Scan for the cell matching the given text and deliver its (X, Y) coordinate at center. 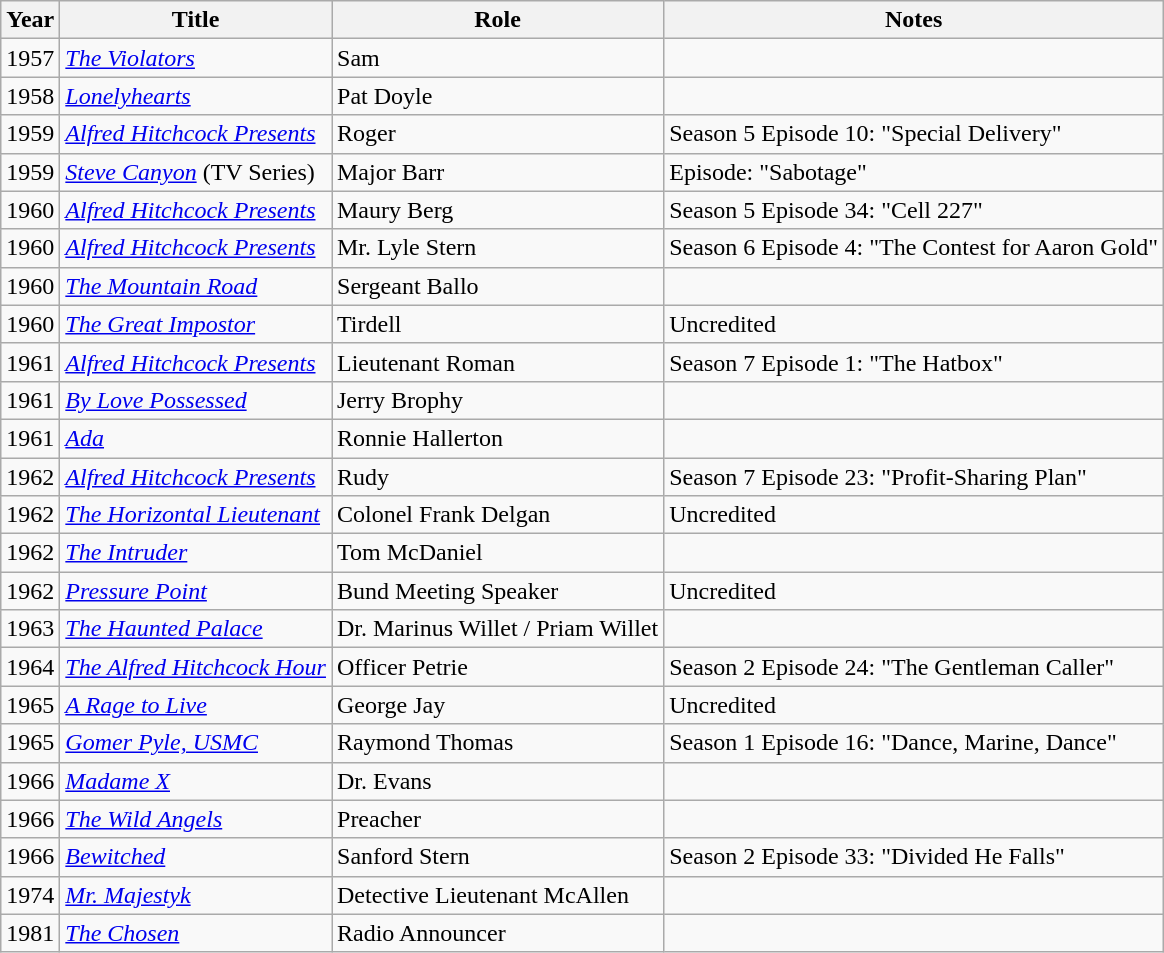
Bewitched (196, 857)
Notes (914, 20)
Raymond Thomas (498, 743)
Madame X (196, 781)
Lieutenant Roman (498, 362)
1964 (30, 667)
Dr. Evans (498, 781)
Radio Announcer (498, 933)
1958 (30, 96)
The Alfred Hitchcock Hour (196, 667)
A Rage to Live (196, 705)
Colonel Frank Delgan (498, 515)
Dr. Marinus Willet / Priam Willet (498, 629)
Steve Canyon (TV Series) (196, 172)
Jerry Brophy (498, 400)
Detective Lieutenant McAllen (498, 895)
Officer Petrie (498, 667)
Gomer Pyle, USMC (196, 743)
The Wild Angels (196, 819)
The Horizontal Lieutenant (196, 515)
Bund Meeting Speaker (498, 591)
Mr. Lyle Stern (498, 248)
Tom McDaniel (498, 553)
The Great Impostor (196, 324)
1981 (30, 933)
1974 (30, 895)
Sam (498, 58)
Season 2 Episode 33: "Divided He Falls" (914, 857)
Tirdell (498, 324)
The Violators (196, 58)
Sergeant Ballo (498, 286)
1957 (30, 58)
The Mountain Road (196, 286)
Pressure Point (196, 591)
The Intruder (196, 553)
Ada (196, 438)
Season 1 Episode 16: "Dance, Marine, Dance" (914, 743)
Rudy (498, 477)
Episode: "Sabotage" (914, 172)
By Love Possessed (196, 400)
Title (196, 20)
Lonelyhearts (196, 96)
Year (30, 20)
Season 6 Episode 4: "The Contest for Aaron Gold" (914, 248)
Ronnie Hallerton (498, 438)
Season 7 Episode 23: "Profit-Sharing Plan" (914, 477)
Season 7 Episode 1: "The Hatbox" (914, 362)
Mr. Majestyk (196, 895)
Season 5 Episode 10: "Special Delivery" (914, 134)
The Haunted Palace (196, 629)
1963 (30, 629)
Season 5 Episode 34: "Cell 227" (914, 210)
Sanford Stern (498, 857)
Preacher (498, 819)
Pat Doyle (498, 96)
The Chosen (196, 933)
Major Barr (498, 172)
Maury Berg (498, 210)
Roger (498, 134)
George Jay (498, 705)
Season 2 Episode 24: "The Gentleman Caller" (914, 667)
Role (498, 20)
